Output the [X, Y] coordinate of the center of the cell containing the given text.  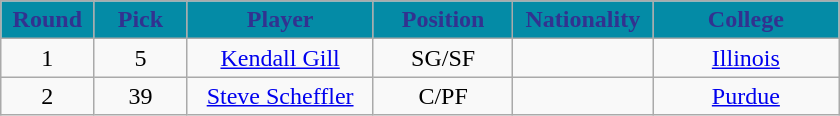
1 [48, 58]
C/PF [443, 96]
Position [443, 20]
Round [48, 20]
Illinois [746, 58]
Purdue [746, 96]
SG/SF [443, 58]
5 [140, 58]
Steve Scheffler [280, 96]
Pick [140, 20]
2 [48, 96]
Nationality [583, 20]
Kendall Gill [280, 58]
Player [280, 20]
39 [140, 96]
College [746, 20]
